From the cell containing the given text, extract its center point as (X, Y) coordinate. 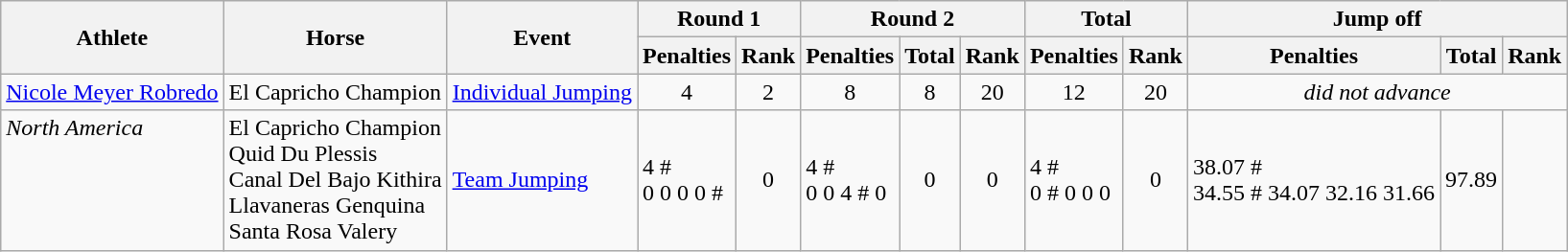
Round 2 (913, 19)
38.07 #34.55 # 34.07 32.16 31.66 (1314, 180)
Team Jumping (542, 180)
4 #0 # 0 0 0 (1074, 180)
Round 1 (718, 19)
Horse (336, 37)
4 #0 0 0 0 # (687, 180)
4 (687, 92)
El Capricho ChampionQuid Du PlessisCanal Del Bajo KithiraLlavaneras GenquinaSanta Rosa Valery (336, 180)
2 (769, 92)
Individual Jumping (542, 92)
Event (542, 37)
Nicole Meyer Robredo (112, 92)
El Capricho Champion (336, 92)
did not advance (1377, 92)
12 (1074, 92)
97.89 (1471, 180)
Jump off (1377, 19)
4 #0 0 4 # 0 (850, 180)
North America (112, 180)
Athlete (112, 37)
